Capture the cell that displays the provided text and extract its [X, Y] central coordinate. 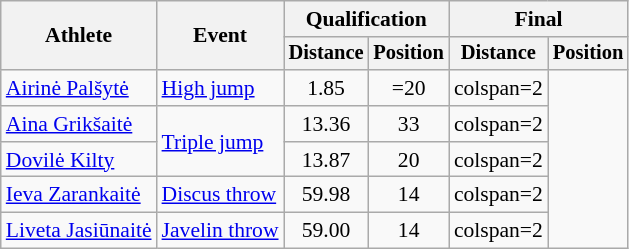
Ieva Zarankaitė [79, 195]
Final [538, 19]
59.00 [326, 231]
Airinė Palšytė [79, 88]
=20 [408, 88]
1.85 [326, 88]
Liveta Jasiūnaitė [79, 231]
Dovilė Kilty [79, 160]
Qualification [366, 19]
Javelin throw [220, 231]
59.98 [326, 195]
13.36 [326, 124]
20 [408, 160]
Athlete [79, 36]
Triple jump [220, 142]
High jump [220, 88]
Discus throw [220, 195]
Event [220, 36]
Aina Grikšaitė [79, 124]
33 [408, 124]
13.87 [326, 160]
